Extract the (X, Y) coordinate from the center of the cell holding the provided text.  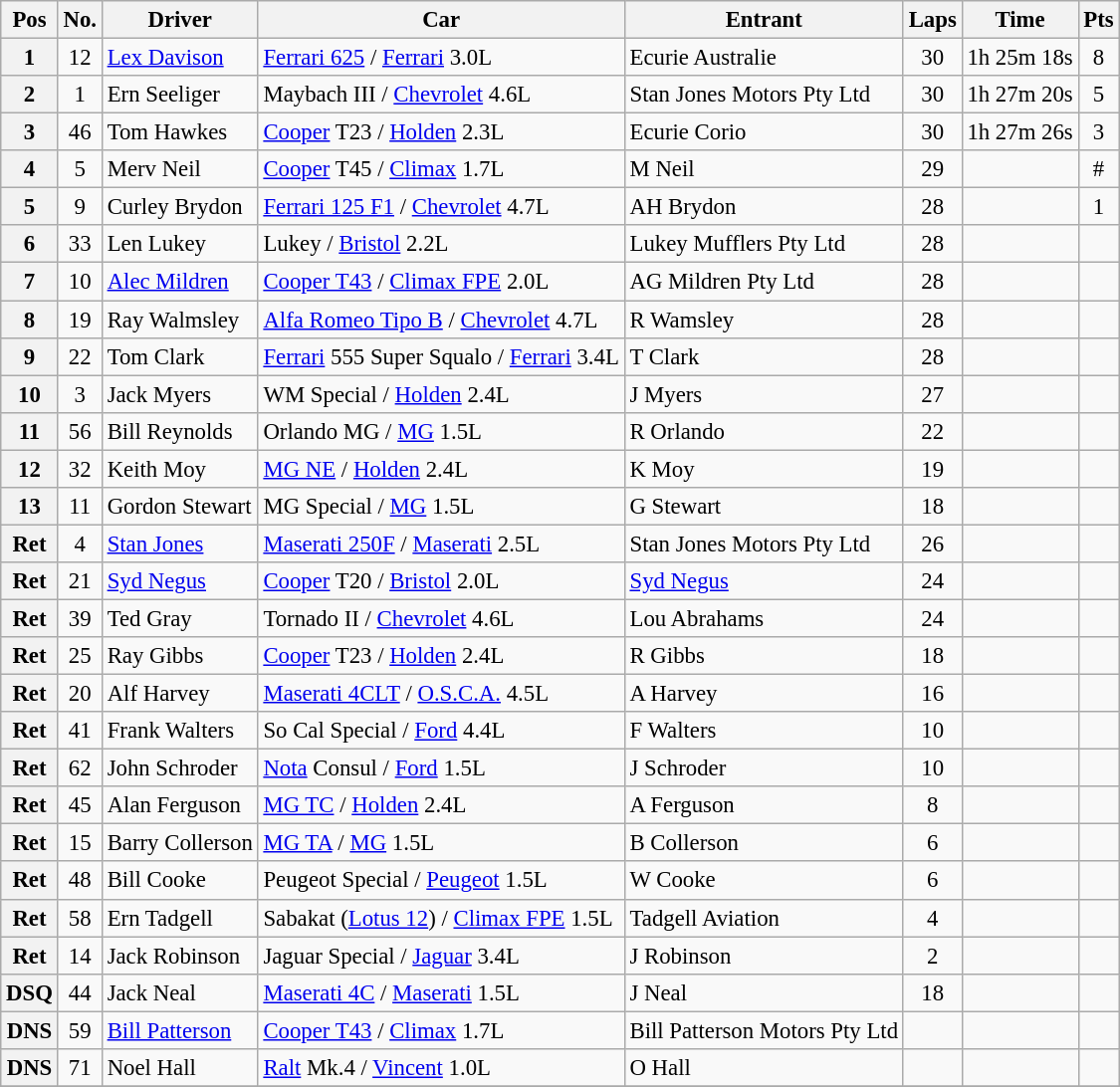
Car (441, 20)
Ecurie Corio (764, 132)
Ray Walmsley (179, 320)
25 (80, 656)
Lex Davison (179, 58)
1h 27m 20s (1019, 95)
Ferrari 625 / Ferrari 3.0L (441, 58)
R Gibbs (764, 656)
Jack Myers (179, 394)
14 (80, 956)
29 (932, 169)
Ferrari 125 F1 / Chevrolet 4.7L (441, 207)
No. (80, 20)
Cooper T43 / Climax FPE 2.0L (441, 282)
33 (80, 244)
45 (80, 805)
Cooper T23 / Holden 2.4L (441, 656)
Time (1019, 20)
Alfa Romeo Tipo B / Chevrolet 4.7L (441, 320)
15 (80, 843)
M Neil (764, 169)
Nota Consul / Ford 1.5L (441, 768)
Laps (932, 20)
Gordon Stewart (179, 507)
Bill Patterson (179, 1030)
59 (80, 1030)
A Ferguson (764, 805)
J Myers (764, 394)
39 (80, 618)
Ralt Mk.4 / Vincent 1.0L (441, 1068)
Jack Robinson (179, 956)
R Orlando (764, 431)
26 (932, 543)
Orlando MG / MG 1.5L (441, 431)
R Wamsley (764, 320)
Peugeot Special / Peugeot 1.5L (441, 881)
Bill Cooke (179, 881)
46 (80, 132)
B Collerson (764, 843)
DSQ (30, 992)
John Schroder (179, 768)
Lou Abrahams (764, 618)
Lukey Mufflers Pty Ltd (764, 244)
Maserati 250F / Maserati 2.5L (441, 543)
MG Special / MG 1.5L (441, 507)
G Stewart (764, 507)
MG TC / Holden 2.4L (441, 805)
20 (80, 694)
Cooper T20 / Bristol 2.0L (441, 581)
48 (80, 881)
Bill Patterson Motors Pty Ltd (764, 1030)
J Schroder (764, 768)
7 (30, 282)
AG Mildren Pty Ltd (764, 282)
MG NE / Holden 2.4L (441, 469)
Ecurie Australie (764, 58)
1h 25m 18s (1019, 58)
Maserati 4C / Maserati 1.5L (441, 992)
K Moy (764, 469)
Keith Moy (179, 469)
62 (80, 768)
Barry Collerson (179, 843)
Curley Brydon (179, 207)
32 (80, 469)
O Hall (764, 1068)
Pos (30, 20)
Tadgell Aviation (764, 918)
Ted Gray (179, 618)
58 (80, 918)
J Robinson (764, 956)
Tom Clark (179, 356)
27 (932, 394)
44 (80, 992)
Maserati 4CLT / O.S.C.A. 4.5L (441, 694)
Cooper T43 / Climax 1.7L (441, 1030)
Cooper T23 / Holden 2.3L (441, 132)
A Harvey (764, 694)
Ray Gibbs (179, 656)
Sabakat (Lotus 12) / Climax FPE 1.5L (441, 918)
71 (80, 1068)
Bill Reynolds (179, 431)
Alan Ferguson (179, 805)
16 (932, 694)
Len Lukey (179, 244)
T Clark (764, 356)
WM Special / Holden 2.4L (441, 394)
21 (80, 581)
Ern Seeliger (179, 95)
Lukey / Bristol 2.2L (441, 244)
Driver (179, 20)
# (1099, 169)
F Walters (764, 731)
56 (80, 431)
So Cal Special / Ford 4.4L (441, 731)
Noel Hall (179, 1068)
J Neal (764, 992)
W Cooke (764, 881)
1h 27m 26s (1019, 132)
AH Brydon (764, 207)
Tom Hawkes (179, 132)
Stan Jones (179, 543)
13 (30, 507)
Tornado II / Chevrolet 4.6L (441, 618)
Ern Tadgell (179, 918)
MG TA / MG 1.5L (441, 843)
Merv Neil (179, 169)
Jaguar Special / Jaguar 3.4L (441, 956)
Pts (1099, 20)
41 (80, 731)
Ferrari 555 Super Squalo / Ferrari 3.4L (441, 356)
Alec Mildren (179, 282)
Frank Walters (179, 731)
Jack Neal (179, 992)
Entrant (764, 20)
Cooper T45 / Climax 1.7L (441, 169)
Alf Harvey (179, 694)
Maybach III / Chevrolet 4.6L (441, 95)
